Scan for the cell matching the given text and deliver its [X, Y] coordinate at center. 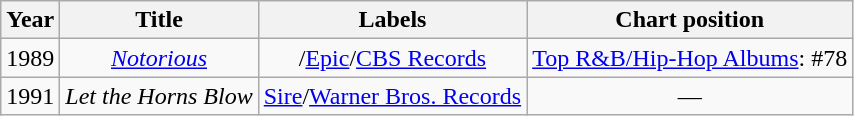
Sire/Warner Bros. Records [392, 96]
Let the Horns Blow [159, 96]
Year [30, 20]
1991 [30, 96]
1989 [30, 58]
Notorious [159, 58]
Chart position [690, 20]
Title [159, 20]
Top R&B/Hip-Hop Albums: #78 [690, 58]
/Epic/CBS Records [392, 58]
Labels [392, 20]
— [690, 96]
